Provide the (x, y) coordinate of the cell's center where the given text is located.  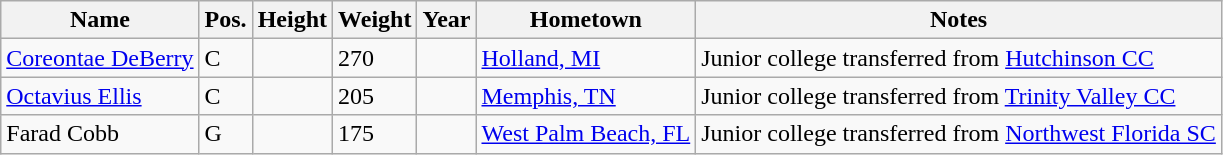
Junior college transferred from Northwest Florida SC (959, 134)
Holland, MI (586, 58)
270 (375, 58)
Weight (375, 20)
175 (375, 134)
Year (446, 20)
Hometown (586, 20)
G (226, 134)
Junior college transferred from Hutchinson CC (959, 58)
Octavius Ellis (100, 96)
Height (292, 20)
Pos. (226, 20)
205 (375, 96)
West Palm Beach, FL (586, 134)
Farad Cobb (100, 134)
Coreontae DeBerry (100, 58)
Notes (959, 20)
Junior college transferred from Trinity Valley CC (959, 96)
Memphis, TN (586, 96)
Name (100, 20)
